Pinpoint the cell where the given text exists, returning its (X, Y) midpoint coordinate. 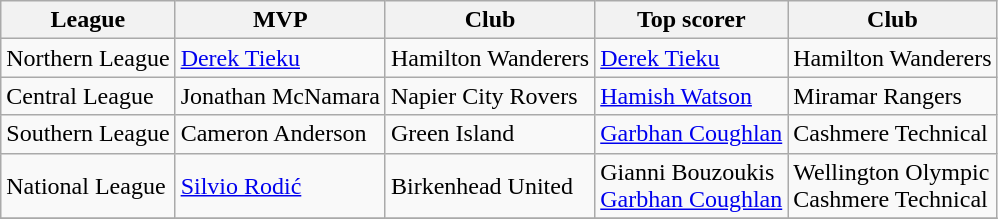
Wellington OlympicCashmere Technical (892, 186)
Miramar Rangers (892, 96)
Cashmere Technical (892, 134)
Birkenhead United (490, 186)
MVP (280, 20)
Napier City Rovers (490, 96)
Hamish Watson (692, 96)
Northern League (88, 58)
Top scorer (692, 20)
Jonathan McNamara (280, 96)
Green Island (490, 134)
Gianni Bouzoukis Garbhan Coughlan (692, 186)
National League (88, 186)
Southern League (88, 134)
Silvio Rodić (280, 186)
League (88, 20)
Central League (88, 96)
Cameron Anderson (280, 134)
Garbhan Coughlan (692, 134)
